Extract the [x, y] coordinate from the center of the cell holding the provided text.  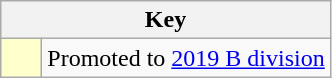
Promoted to 2019 B division [186, 58]
Key [166, 20]
